Capture the cell that displays the provided text and extract its [X, Y] central coordinate. 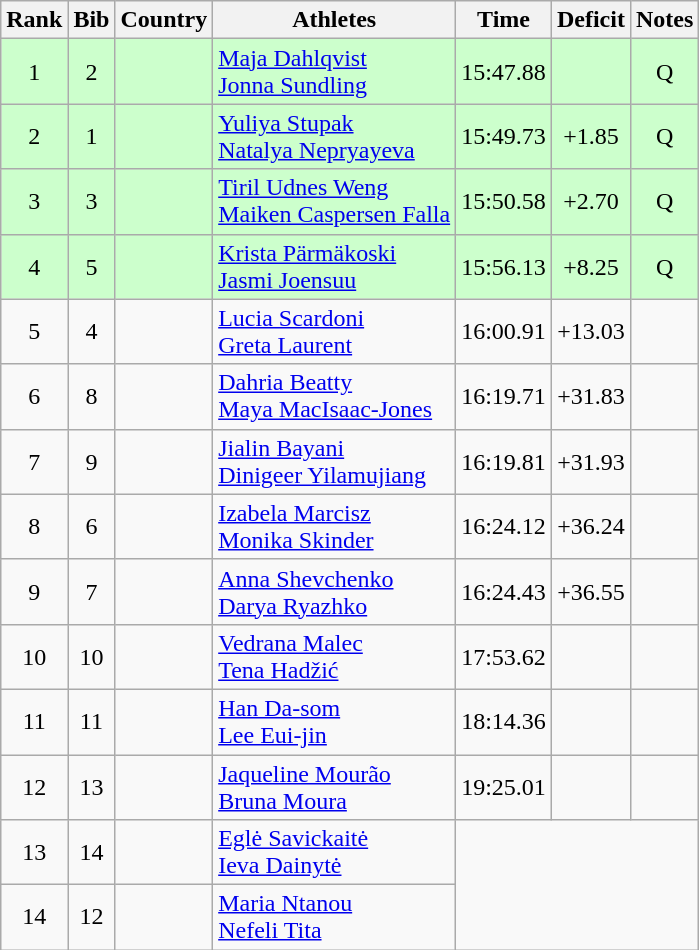
18:14.36 [504, 722]
Vedrana MalecTena Hadžić [334, 656]
+1.85 [590, 136]
+31.93 [590, 462]
Deficit [590, 20]
19:25.01 [504, 786]
16:19.71 [504, 396]
17:53.62 [504, 656]
Country [164, 20]
+36.55 [590, 592]
Izabela MarciszMonika Skinder [334, 526]
Bib [92, 20]
Eglė SavickaitėIeva Dainytė [334, 852]
+8.25 [590, 266]
15:49.73 [504, 136]
+36.24 [590, 526]
Athletes [334, 20]
Han Da-somLee Eui-jin [334, 722]
16:24.12 [504, 526]
Rank [34, 20]
Dahria BeattyMaya MacIsaac-Jones [334, 396]
Jialin BayaniDinigeer Yilamujiang [334, 462]
15:47.88 [504, 72]
Tiril Udnes WengMaiken Caspersen Falla [334, 202]
16:24.43 [504, 592]
16:00.91 [504, 332]
Time [504, 20]
Maria NtanouNefeli Tita [334, 918]
Lucia ScardoniGreta Laurent [334, 332]
+13.03 [590, 332]
16:19.81 [504, 462]
Notes [664, 20]
Maja DahlqvistJonna Sundling [334, 72]
15:50.58 [504, 202]
Jaqueline MourãoBruna Moura [334, 786]
Krista PärmäkoskiJasmi Joensuu [334, 266]
+31.83 [590, 396]
+2.70 [590, 202]
Anna ShevchenkoDarya Ryazhko [334, 592]
15:56.13 [504, 266]
Yuliya StupakNatalya Nepryayeva [334, 136]
